Search for the cell housing the specified text and yield its [X, Y] center coordinate. 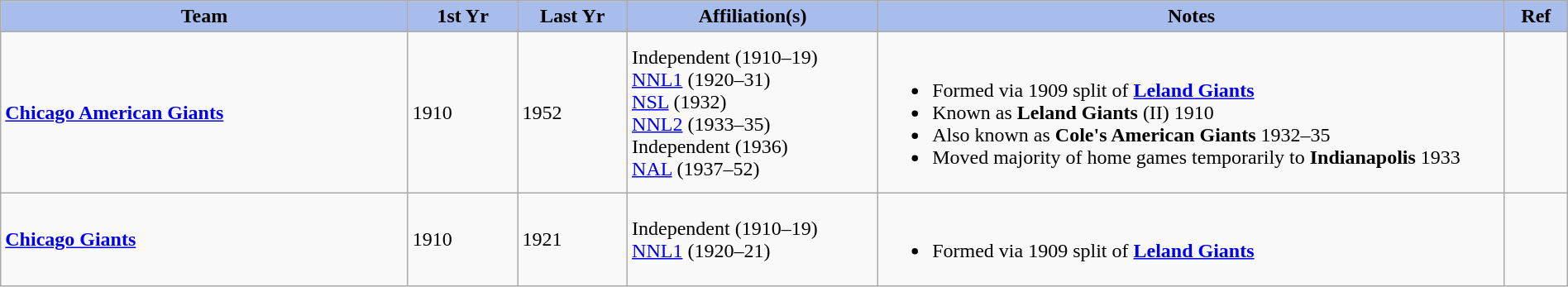
Last Yr [572, 17]
1st Yr [463, 17]
Chicago American Giants [205, 112]
Team [205, 17]
Affiliation(s) [753, 17]
Independent (1910–19)NNL1 (1920–21) [753, 240]
Ref [1536, 17]
Notes [1192, 17]
1952 [572, 112]
1921 [572, 240]
Formed via 1909 split of Leland Giants [1192, 240]
Independent (1910–19)NNL1 (1920–31) NSL (1932)NNL2 (1933–35)Independent (1936)NAL (1937–52) [753, 112]
Chicago Giants [205, 240]
